Scan for the cell matching the given text and deliver its (x, y) coordinate at center. 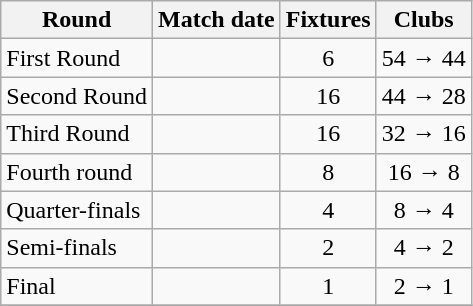
4 → 2 (424, 248)
8 → 4 (424, 210)
Second Round (77, 96)
Final (77, 286)
Fourth round (77, 172)
1 (328, 286)
32 → 16 (424, 134)
2 (328, 248)
8 (328, 172)
Clubs (424, 20)
2 → 1 (424, 286)
16 → 8 (424, 172)
44 → 28 (424, 96)
Third Round (77, 134)
6 (328, 58)
54 → 44 (424, 58)
Semi-finals (77, 248)
Quarter-finals (77, 210)
Fixtures (328, 20)
Match date (216, 20)
4 (328, 210)
First Round (77, 58)
Round (77, 20)
